Detect which cell encompasses the target text, then output its (x, y) center coordinate. 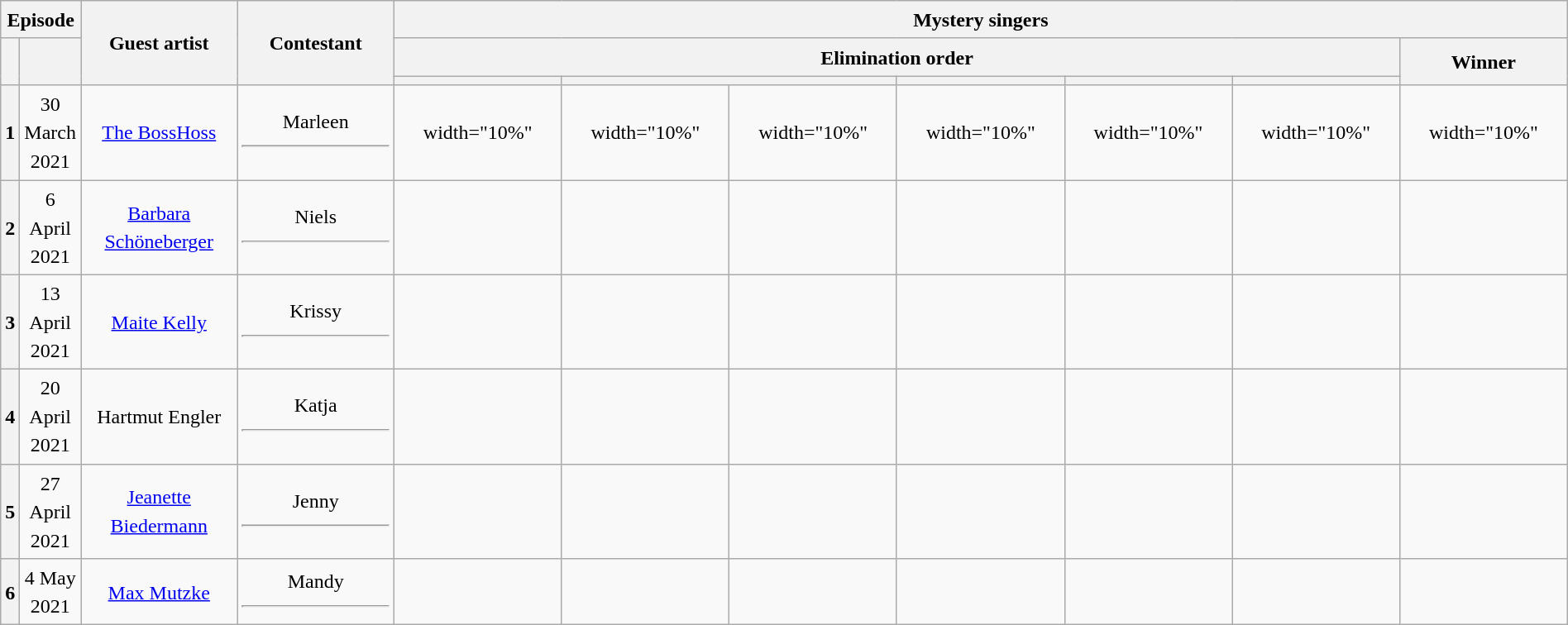
4 (10, 417)
Jeanette Biedermann (159, 511)
Mandy (316, 592)
Jenny (316, 511)
Winner (1484, 61)
5 (10, 511)
Hartmut Engler (159, 417)
Elimination order (896, 57)
Marleen (316, 132)
Mystery singers (981, 20)
Maite Kelly (159, 322)
13 April 2021 (50, 322)
4 May 2021 (50, 592)
Krissy (316, 322)
2 (10, 228)
Niels (316, 228)
Contestant (316, 43)
Guest artist (159, 43)
30 March 2021 (50, 132)
The BossHoss (159, 132)
1 (10, 132)
Katja (316, 417)
Max Mutzke (159, 592)
6 April 2021 (50, 228)
20 April 2021 (50, 417)
27 April 2021 (50, 511)
Barbara Schöneberger (159, 228)
Episode (41, 20)
6 (10, 592)
3 (10, 322)
